Provide the (X, Y) coordinate of the cell's center where the given text is located.  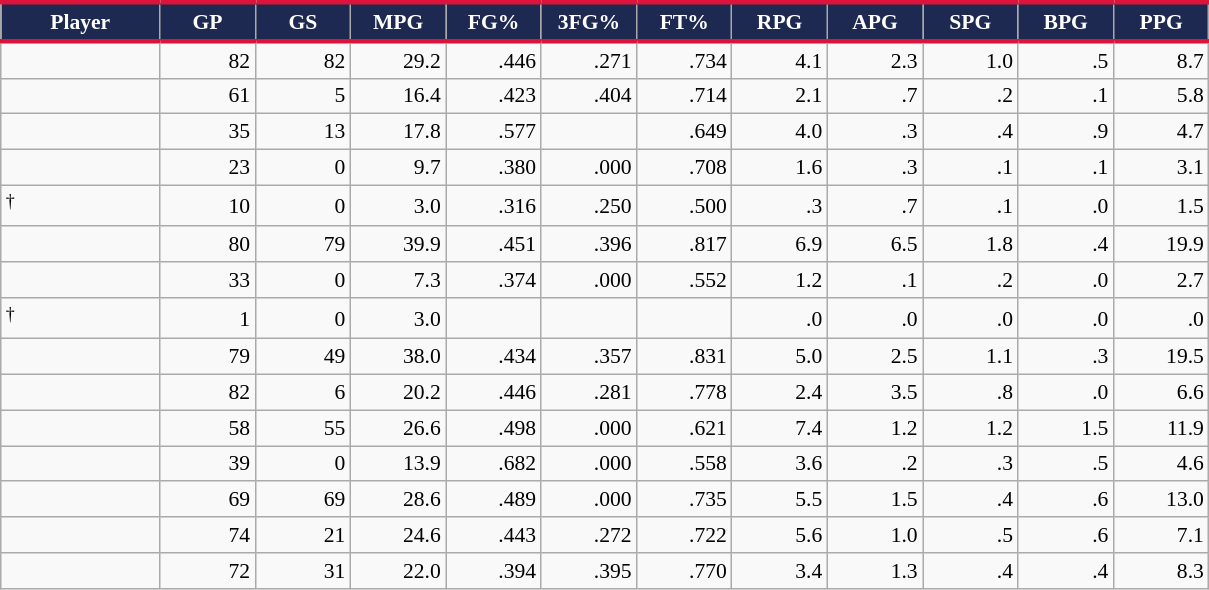
.316 (494, 206)
.621 (684, 428)
.498 (494, 428)
22.0 (398, 571)
29.2 (398, 60)
.271 (588, 60)
58 (208, 428)
1 (208, 318)
1.6 (780, 168)
.558 (684, 464)
7.1 (1161, 535)
.708 (684, 168)
.451 (494, 245)
7.3 (398, 280)
33 (208, 280)
6.5 (874, 245)
2.4 (780, 393)
24.6 (398, 535)
39 (208, 464)
2.5 (874, 357)
.714 (684, 96)
3.5 (874, 393)
26.6 (398, 428)
5.0 (780, 357)
.817 (684, 245)
2.3 (874, 60)
RPG (780, 22)
.552 (684, 280)
BPG (1066, 22)
.770 (684, 571)
GS (302, 22)
MPG (398, 22)
21 (302, 535)
7.4 (780, 428)
FT% (684, 22)
1.3 (874, 571)
4.1 (780, 60)
FG% (494, 22)
16.4 (398, 96)
2.7 (1161, 280)
3.4 (780, 571)
6.6 (1161, 393)
10 (208, 206)
.272 (588, 535)
.374 (494, 280)
6.9 (780, 245)
SPG (970, 22)
.395 (588, 571)
17.8 (398, 132)
.250 (588, 206)
1.1 (970, 357)
6 (302, 393)
.434 (494, 357)
.735 (684, 500)
.722 (684, 535)
.404 (588, 96)
3.6 (780, 464)
4.0 (780, 132)
28.6 (398, 500)
19.5 (1161, 357)
.281 (588, 393)
80 (208, 245)
13 (302, 132)
.778 (684, 393)
.380 (494, 168)
8.3 (1161, 571)
.396 (588, 245)
4.7 (1161, 132)
3FG% (588, 22)
.489 (494, 500)
.394 (494, 571)
.831 (684, 357)
5.5 (780, 500)
61 (208, 96)
.357 (588, 357)
.500 (684, 206)
.734 (684, 60)
38.0 (398, 357)
.577 (494, 132)
74 (208, 535)
5.8 (1161, 96)
13.0 (1161, 500)
3.1 (1161, 168)
11.9 (1161, 428)
35 (208, 132)
49 (302, 357)
55 (302, 428)
5 (302, 96)
GP (208, 22)
.423 (494, 96)
5.6 (780, 535)
9.7 (398, 168)
Player (80, 22)
1.8 (970, 245)
31 (302, 571)
39.9 (398, 245)
.649 (684, 132)
72 (208, 571)
.443 (494, 535)
8.7 (1161, 60)
.682 (494, 464)
.9 (1066, 132)
2.1 (780, 96)
.8 (970, 393)
APG (874, 22)
13.9 (398, 464)
23 (208, 168)
4.6 (1161, 464)
20.2 (398, 393)
19.9 (1161, 245)
PPG (1161, 22)
